Scan for the cell matching the given text and deliver its [X, Y] coordinate at center. 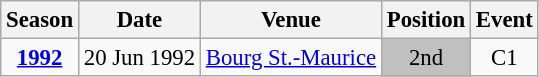
Event [505, 20]
Date [139, 20]
2nd [426, 58]
C1 [505, 58]
Season [40, 20]
20 Jun 1992 [139, 58]
Position [426, 20]
1992 [40, 58]
Bourg St.-Maurice [290, 58]
Venue [290, 20]
